Identify which cell holds the provided text, then report its (X, Y) central coordinate. 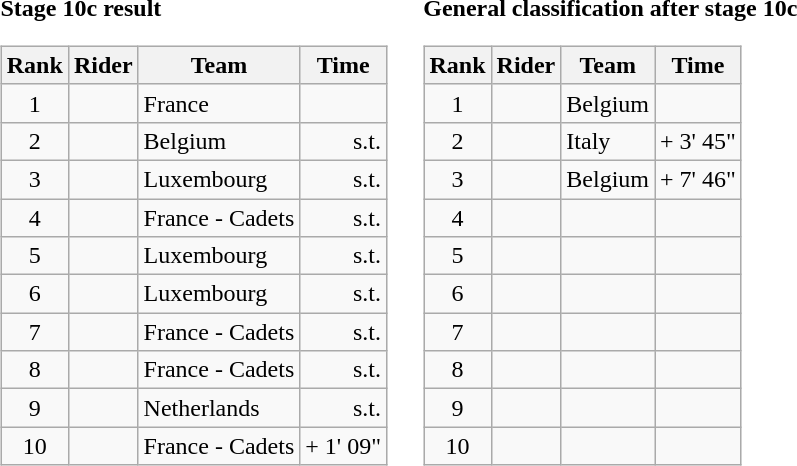
+ 7' 46" (698, 179)
Netherlands (219, 408)
France (219, 103)
+ 3' 45" (698, 141)
Italy (608, 141)
+ 1' 09" (344, 446)
